Capture the cell that displays the provided text and extract its [X, Y] central coordinate. 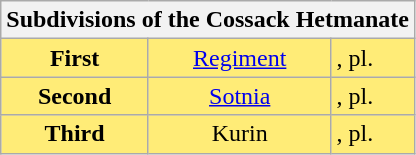
First [75, 58]
Kurin [240, 134]
Regiment [240, 58]
Second [75, 96]
Third [75, 134]
Subdivisions of the Cossack Hetmanate [208, 20]
Sotnia [240, 96]
